Capture the cell that displays the provided text and extract its (X, Y) central coordinate. 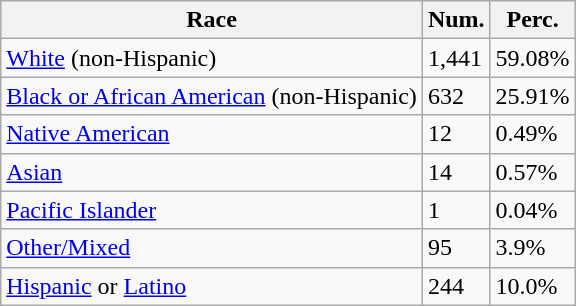
0.57% (532, 172)
Pacific Islander (212, 210)
95 (456, 248)
Perc. (532, 20)
Race (212, 20)
Hispanic or Latino (212, 286)
59.08% (532, 58)
632 (456, 96)
Asian (212, 172)
14 (456, 172)
12 (456, 134)
0.49% (532, 134)
10.0% (532, 286)
Num. (456, 20)
Other/Mixed (212, 248)
244 (456, 286)
Black or African American (non-Hispanic) (212, 96)
25.91% (532, 96)
1 (456, 210)
Native American (212, 134)
White (non-Hispanic) (212, 58)
0.04% (532, 210)
1,441 (456, 58)
3.9% (532, 248)
